Provide the (x, y) coordinate of the cell's center where the given text is located.  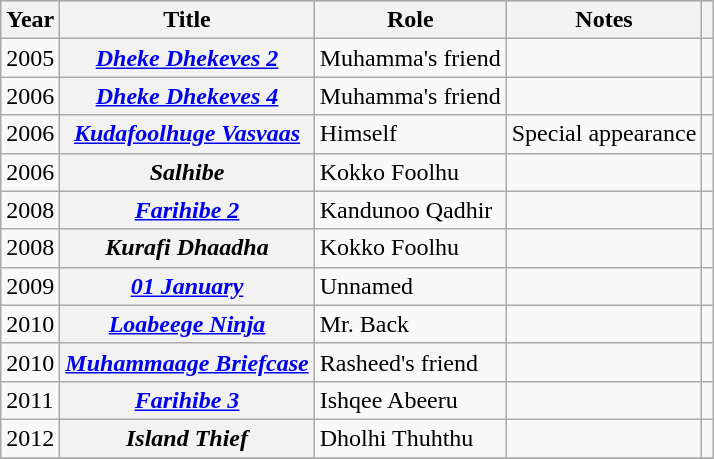
Kurafi Dhaadha (187, 248)
Unnamed (410, 286)
Role (410, 20)
Island Thief (187, 438)
Kandunoo Qadhir (410, 210)
Farihibe 3 (187, 400)
Dheke Dhekeves 2 (187, 58)
Himself (410, 134)
Farihibe 2 (187, 210)
Ishqee Abeeru (410, 400)
Dheke Dhekeves 4 (187, 96)
01 January (187, 286)
2009 (30, 286)
Notes (604, 20)
Special appearance (604, 134)
2012 (30, 438)
2011 (30, 400)
Year (30, 20)
Kudafoolhuge Vasvaas (187, 134)
Salhibe (187, 172)
Rasheed's friend (410, 362)
Loabeege Ninja (187, 324)
2005 (30, 58)
Muhammaage Briefcase (187, 362)
Dholhi Thuhthu (410, 438)
Title (187, 20)
Mr. Back (410, 324)
